Return [x, y] of the center of cell containing provided text 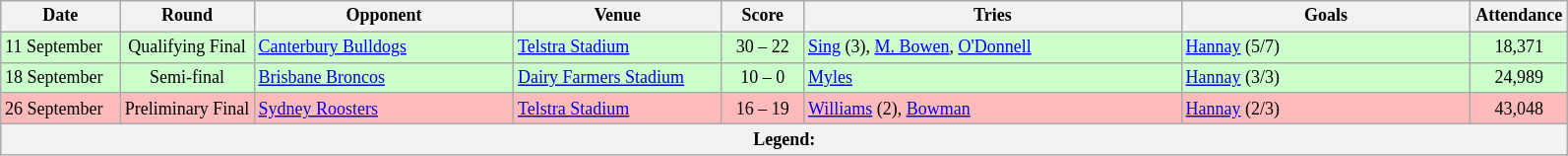
11 September [61, 47]
Preliminary Final [187, 109]
Hannay (2/3) [1326, 109]
24,989 [1520, 77]
Canterbury Bulldogs [384, 47]
Legend: [784, 138]
26 September [61, 109]
Attendance [1520, 16]
Venue [618, 16]
Goals [1326, 16]
Hannay (5/7) [1326, 47]
30 – 22 [763, 47]
Myles [993, 77]
Semi-final [187, 77]
Score [763, 16]
Williams (2), Bowman [993, 109]
Opponent [384, 16]
Sing (3), M. Bowen, O'Donnell [993, 47]
16 – 19 [763, 109]
Sydney Roosters [384, 109]
Qualifying Final [187, 47]
18,371 [1520, 47]
Dairy Farmers Stadium [618, 77]
Hannay (3/3) [1326, 77]
Tries [993, 16]
Brisbane Broncos [384, 77]
18 September [61, 77]
Round [187, 16]
43,048 [1520, 109]
10 – 0 [763, 77]
Date [61, 16]
